Output the (x, y) coordinate of the center of the cell containing the given text.  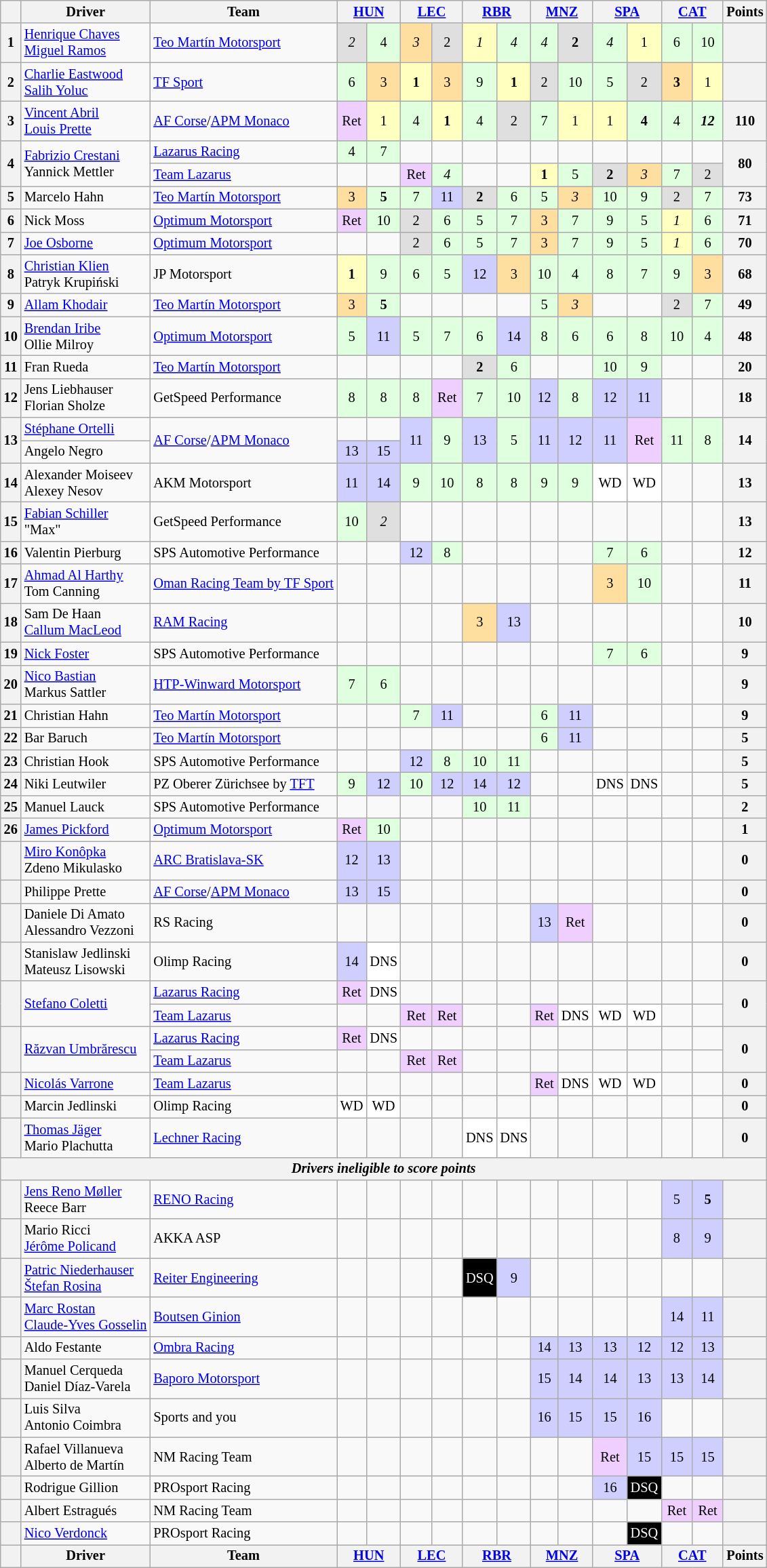
Fabian Schiller "Max" (85, 521)
Rodrigue Gillion (85, 1488)
ARC Bratislava-SK (243, 860)
Sports and you (243, 1418)
Joe Osborne (85, 243)
RS Racing (243, 923)
Luis Silva Antonio Coimbra (85, 1418)
Boutsen Ginion (243, 1316)
Răzvan Umbrărescu (85, 1049)
80 (745, 163)
17 (11, 584)
Lechner Racing (243, 1138)
Nick Moss (85, 220)
Nico Verdonck (85, 1533)
Marcelo Hahn (85, 197)
Angelo Negro (85, 451)
71 (745, 220)
Miro Konôpka Zdeno Mikulasko (85, 860)
Manuel Lauck (85, 807)
RENO Racing (243, 1199)
49 (745, 305)
48 (745, 336)
Brendan Iribe Ollie Milroy (85, 336)
Thomas Jäger Mario Plachutta (85, 1138)
Marc Rostan Claude-Yves Gosselin (85, 1316)
TF Sport (243, 82)
68 (745, 274)
Ombra Racing (243, 1348)
Sam De Haan Callum MacLeod (85, 622)
RAM Racing (243, 622)
Christian Klien Patryk Krupiński (85, 274)
23 (11, 761)
25 (11, 807)
AKKA ASP (243, 1239)
Drivers ineligible to score points (384, 1169)
James Pickford (85, 830)
21 (11, 715)
Niki Leutwiler (85, 784)
Aldo Festante (85, 1348)
Rafael Villanueva Alberto de Martín (85, 1457)
PZ Oberer Zürichsee by TFT (243, 784)
Albert Estragués (85, 1510)
Fran Rueda (85, 367)
Manuel Cerqueda Daniel Díaz-Varela (85, 1379)
22 (11, 738)
HTP-Winward Motorsport (243, 685)
Nicolás Varrone (85, 1084)
19 (11, 654)
Baporo Motorsport (243, 1379)
JP Motorsport (243, 274)
Jens Reno Møller Reece Barr (85, 1199)
Vincent Abril Louis Prette (85, 121)
Reiter Engineering (243, 1278)
Daniele Di Amato Alessandro Vezzoni (85, 923)
Christian Hahn (85, 715)
Allam Khodair (85, 305)
26 (11, 830)
Patric Niederhauser Štefan Rosina (85, 1278)
Philippe Prette (85, 891)
Oman Racing Team by TF Sport (243, 584)
Valentin Pierburg (85, 552)
Stanislaw Jedlinski Mateusz Lisowski (85, 961)
24 (11, 784)
Stéphane Ortelli (85, 429)
Mario Ricci Jérôme Policand (85, 1239)
70 (745, 243)
Bar Baruch (85, 738)
Marcin Jedlinski (85, 1106)
Jens Liebhauser Florian Sholze (85, 398)
Stefano Coletti (85, 1003)
110 (745, 121)
Charlie Eastwood Salih Yoluc (85, 82)
AKM Motorsport (243, 483)
Alexander Moiseev Alexey Nesov (85, 483)
Henrique Chaves Miguel Ramos (85, 43)
Fabrizio Crestani Yannick Mettler (85, 163)
Ahmad Al Harthy Tom Canning (85, 584)
Nico Bastian Markus Sattler (85, 685)
Nick Foster (85, 654)
Christian Hook (85, 761)
73 (745, 197)
